Provide the [X, Y] coordinate of the cell's center where the given text is located.  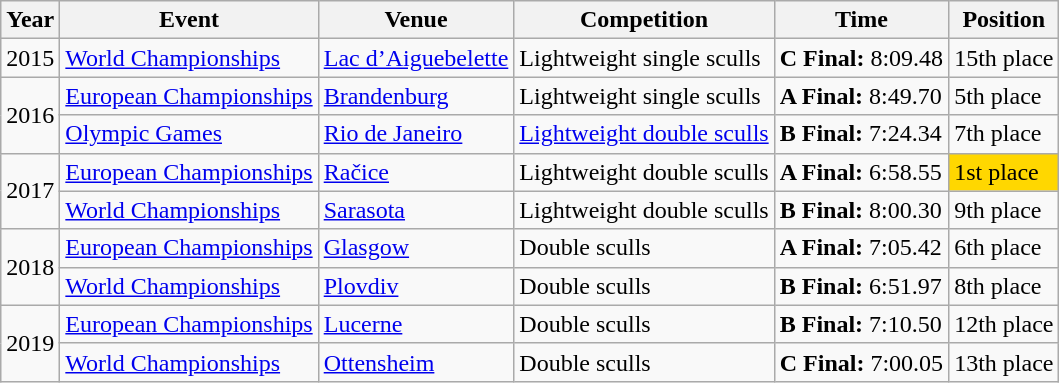
2015 [30, 58]
A Final: 8:49.70 [861, 96]
6th place [1004, 248]
7th place [1004, 134]
B Final: 7:24.34 [861, 134]
C Final: 8:09.48 [861, 58]
B Final: 7:10.50 [861, 324]
Position [1004, 20]
2019 [30, 343]
A Final: 6:58.55 [861, 172]
Plovdiv [416, 286]
2017 [30, 191]
12th place [1004, 324]
15th place [1004, 58]
Lac d’Aiguebelette [416, 58]
C Final: 7:00.05 [861, 362]
B Final: 6:51.97 [861, 286]
2018 [30, 267]
Competition [644, 20]
9th place [1004, 210]
Lucerne [416, 324]
1st place [1004, 172]
Time [861, 20]
13th place [1004, 362]
A Final: 7:05.42 [861, 248]
Sarasota [416, 210]
Ottensheim [416, 362]
5th place [1004, 96]
Glasgow [416, 248]
Brandenburg [416, 96]
Venue [416, 20]
Event [189, 20]
Račice [416, 172]
Year [30, 20]
8th place [1004, 286]
Rio de Janeiro [416, 134]
B Final: 8:00.30 [861, 210]
2016 [30, 115]
Olympic Games [189, 134]
